Scan for the cell matching the given text and deliver its (x, y) coordinate at center. 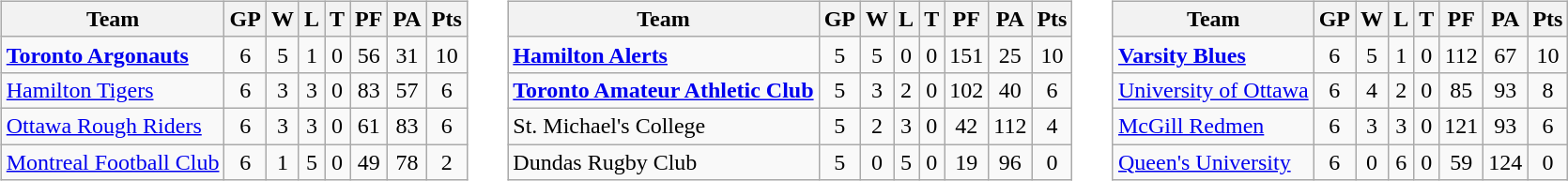
67 (1506, 54)
61 (369, 126)
121 (1461, 126)
Toronto Argonauts (113, 54)
31 (407, 54)
59 (1461, 162)
Montreal Football Club (113, 162)
Queen's University (1213, 162)
25 (1010, 54)
Hamilton Alerts (663, 54)
Hamilton Tigers (113, 90)
University of Ottawa (1213, 90)
Ottawa Rough Riders (113, 126)
57 (407, 90)
49 (369, 162)
Varsity Blues (1213, 54)
102 (967, 90)
124 (1506, 162)
151 (967, 54)
85 (1461, 90)
56 (369, 54)
Toronto Amateur Athletic Club (663, 90)
8 (1547, 90)
78 (407, 162)
40 (1010, 90)
96 (1010, 162)
19 (967, 162)
McGill Redmen (1213, 126)
42 (967, 126)
St. Michael's College (663, 126)
Dundas Rugby Club (663, 162)
